Identify which cell holds the provided text, then report its [x, y] central coordinate. 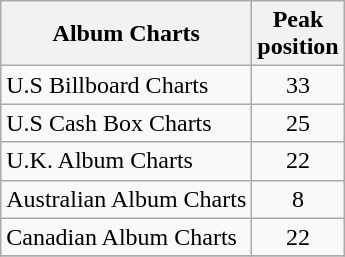
25 [298, 123]
Canadian Album Charts [126, 237]
8 [298, 199]
U.K. Album Charts [126, 161]
33 [298, 85]
Peakposition [298, 34]
Album Charts [126, 34]
U.S Cash Box Charts [126, 123]
U.S Billboard Charts [126, 85]
Australian Album Charts [126, 199]
